Return [X, Y] of the center of cell containing provided text 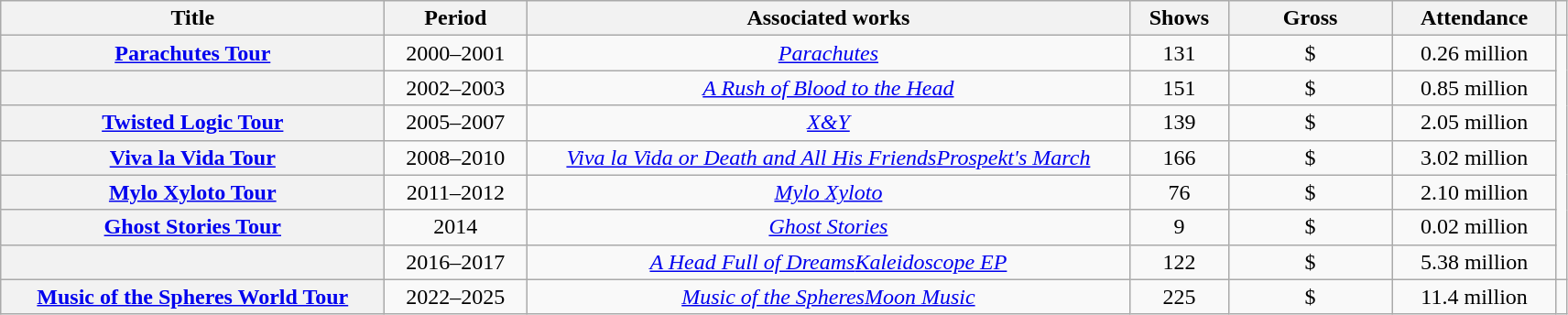
151 [1180, 88]
2.05 million [1475, 123]
Title [192, 18]
Music of the Spheres World Tour [192, 297]
2005–2007 [456, 123]
Gross [1310, 18]
2022–2025 [456, 297]
Mylo Xyloto [828, 192]
2011–2012 [456, 192]
11.4 million [1475, 297]
0.02 million [1475, 227]
122 [1180, 262]
9 [1180, 227]
2.10 million [1475, 192]
Music of the SpheresMoon Music [828, 297]
Viva la Vida or Death and All His FriendsProspekt's March [828, 157]
Mylo Xyloto Tour [192, 192]
225 [1180, 297]
2002–2003 [456, 88]
A Rush of Blood to the Head [828, 88]
X&Y [828, 123]
2016–2017 [456, 262]
Parachutes [828, 53]
139 [1180, 123]
Ghost Stories Tour [192, 227]
Viva la Vida Tour [192, 157]
Associated works [828, 18]
Ghost Stories [828, 227]
0.85 million [1475, 88]
3.02 million [1475, 157]
Parachutes Tour [192, 53]
166 [1180, 157]
Attendance [1475, 18]
5.38 million [1475, 262]
A Head Full of DreamsKaleidoscope EP [828, 262]
2000–2001 [456, 53]
76 [1180, 192]
2014 [456, 227]
131 [1180, 53]
0.26 million [1475, 53]
2008–2010 [456, 157]
Twisted Logic Tour [192, 123]
Period [456, 18]
Shows [1180, 18]
